Identify which cell holds the provided text, then report its [X, Y] central coordinate. 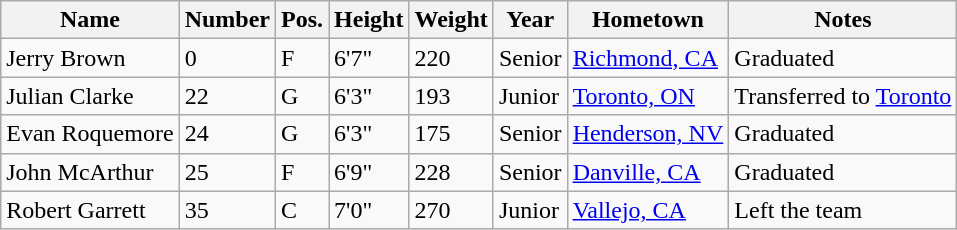
24 [227, 134]
193 [451, 96]
Evan Roquemore [90, 134]
175 [451, 134]
22 [227, 96]
Number [227, 20]
Robert Garrett [90, 210]
6'9" [369, 172]
Weight [451, 20]
Julian Clarke [90, 96]
Jerry Brown [90, 58]
25 [227, 172]
Danville, CA [648, 172]
Height [369, 20]
Transferred to Toronto [843, 96]
7'0" [369, 210]
Name [90, 20]
0 [227, 58]
Notes [843, 20]
228 [451, 172]
John McArthur [90, 172]
Vallejo, CA [648, 210]
6'7" [369, 58]
35 [227, 210]
Left the team [843, 210]
Toronto, ON [648, 96]
Year [530, 20]
Hometown [648, 20]
220 [451, 58]
Richmond, CA [648, 58]
C [302, 210]
270 [451, 210]
Henderson, NV [648, 134]
Pos. [302, 20]
